Pinpoint the cell where the given text exists, returning its (x, y) midpoint coordinate. 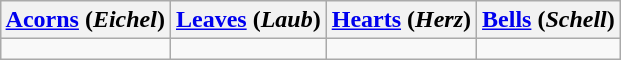
Bells (Schell) (549, 20)
Acorns (Eichel) (85, 20)
Leaves (Laub) (248, 20)
Hearts (Herz) (401, 20)
